Search for the cell housing the specified text and yield its [x, y] center coordinate. 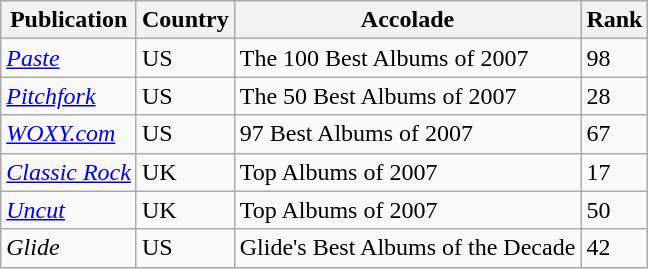
50 [614, 210]
Publication [69, 20]
28 [614, 96]
Rank [614, 20]
17 [614, 172]
WOXY.com [69, 134]
67 [614, 134]
Paste [69, 58]
Pitchfork [69, 96]
Accolade [408, 20]
Glide's Best Albums of the Decade [408, 248]
97 Best Albums of 2007 [408, 134]
Uncut [69, 210]
42 [614, 248]
Classic Rock [69, 172]
Country [185, 20]
The 100 Best Albums of 2007 [408, 58]
98 [614, 58]
Glide [69, 248]
The 50 Best Albums of 2007 [408, 96]
